Capture the cell that displays the provided text and extract its [X, Y] central coordinate. 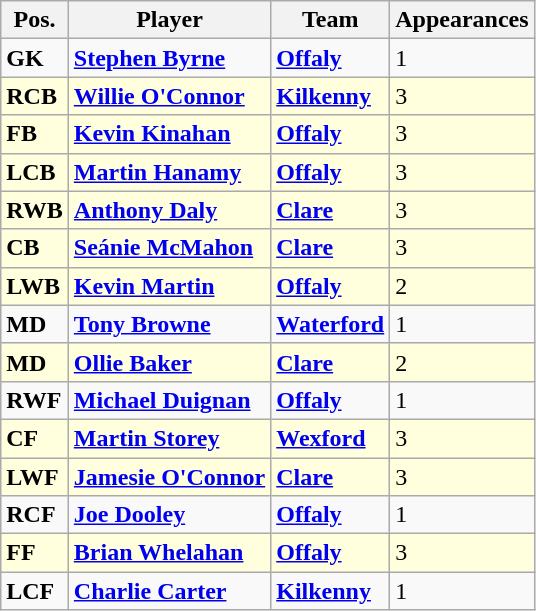
LWF [35, 477]
Charlie Carter [169, 591]
CB [35, 248]
Wexford [330, 438]
Jamesie O'Connor [169, 477]
Pos. [35, 20]
Joe Dooley [169, 515]
Ollie Baker [169, 362]
GK [35, 58]
FF [35, 553]
Martin Storey [169, 438]
Michael Duignan [169, 400]
LCF [35, 591]
Team [330, 20]
Player [169, 20]
Willie O'Connor [169, 96]
Martin Hanamy [169, 172]
Stephen Byrne [169, 58]
LCB [35, 172]
Anthony Daly [169, 210]
Kevin Martin [169, 286]
Seánie McMahon [169, 248]
Brian Whelahan [169, 553]
Waterford [330, 324]
Tony Browne [169, 324]
RCF [35, 515]
LWB [35, 286]
CF [35, 438]
Appearances [462, 20]
FB [35, 134]
Kevin Kinahan [169, 134]
RWB [35, 210]
RWF [35, 400]
RCB [35, 96]
